Extract the (x, y) coordinate from the center of the cell holding the provided text.  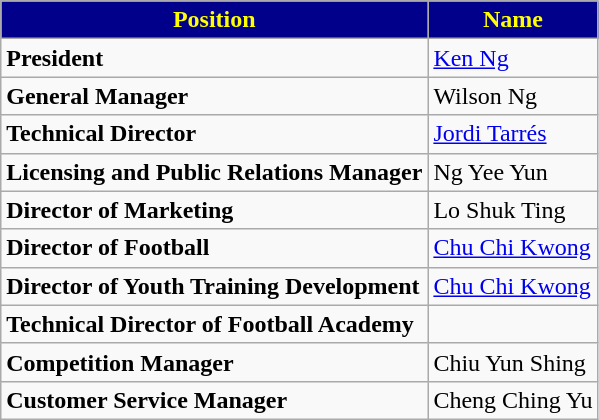
General Manager (214, 96)
Director of Marketing (214, 210)
Technical Director (214, 134)
Name (513, 20)
Jordi Tarrés (513, 134)
Lo Shuk Ting (513, 210)
Director of Youth Training Development (214, 286)
Director of Football (214, 248)
Customer Service Manager (214, 400)
Position (214, 20)
Cheng Ching Yu (513, 400)
Wilson Ng (513, 96)
President (214, 58)
Chiu Yun Shing (513, 362)
Competition Manager (214, 362)
Technical Director of Football Academy (214, 324)
Licensing and Public Relations Manager (214, 172)
Ken Ng (513, 58)
Ng Yee Yun (513, 172)
